Capture the cell that displays the provided text and extract its [x, y] central coordinate. 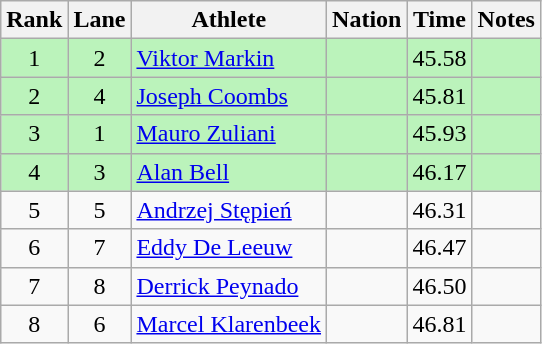
45.93 [440, 134]
Time [440, 20]
Alan Bell [229, 172]
Andrzej Stępień [229, 210]
Notes [506, 20]
46.31 [440, 210]
Nation [367, 20]
Joseph Coombs [229, 96]
Athlete [229, 20]
46.50 [440, 286]
46.17 [440, 172]
Lane [100, 20]
Marcel Klarenbeek [229, 324]
45.81 [440, 96]
Viktor Markin [229, 58]
46.81 [440, 324]
46.47 [440, 248]
45.58 [440, 58]
Derrick Peynado [229, 286]
Rank [34, 20]
Mauro Zuliani [229, 134]
Eddy De Leeuw [229, 248]
